From the cell containing the given text, extract its center point as (x, y) coordinate. 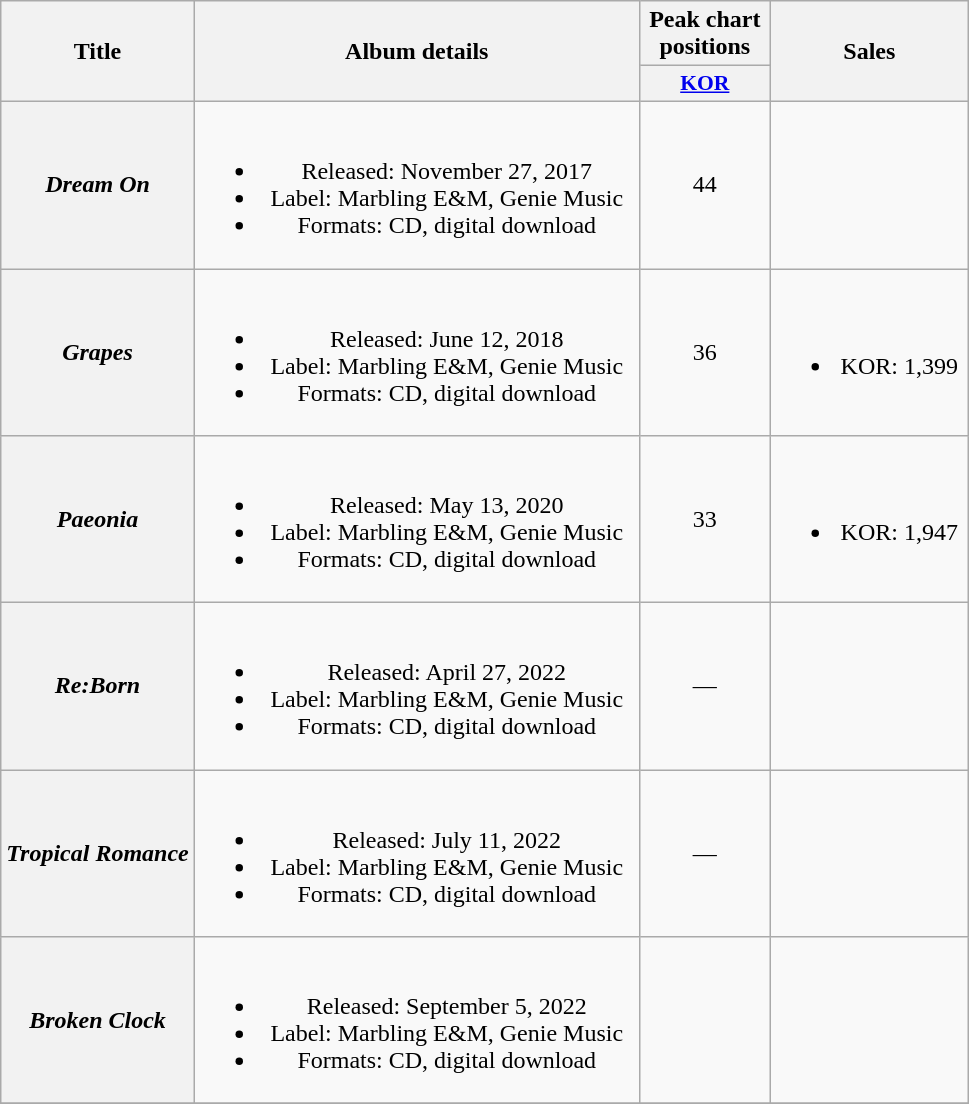
Peak chart positions (704, 34)
Tropical Romance (98, 854)
Paeonia (98, 520)
Released: September 5, 2022Label: Marbling E&M, Genie MusicFormats: CD, digital download (416, 1020)
Released: April 27, 2022Label: Marbling E&M, Genie MusicFormats: CD, digital download (416, 686)
Sales (869, 52)
Grapes (98, 352)
KOR: 1,399 (869, 352)
44 (704, 184)
33 (704, 520)
Album details (416, 52)
Dream On (98, 184)
Re:Born (98, 686)
Released: November 27, 2017Label: Marbling E&M, Genie MusicFormats: CD, digital download (416, 184)
Released: May 13, 2020Label: Marbling E&M, Genie MusicFormats: CD, digital download (416, 520)
Released: June 12, 2018Label: Marbling E&M, Genie MusicFormats: CD, digital download (416, 352)
KOR: 1,947 (869, 520)
Released: July 11, 2022Label: Marbling E&M, Genie MusicFormats: CD, digital download (416, 854)
Broken Clock (98, 1020)
KOR (704, 84)
36 (704, 352)
Title (98, 52)
